Return the [x, y] coordinate for the center point of the cell that contains the specified text.  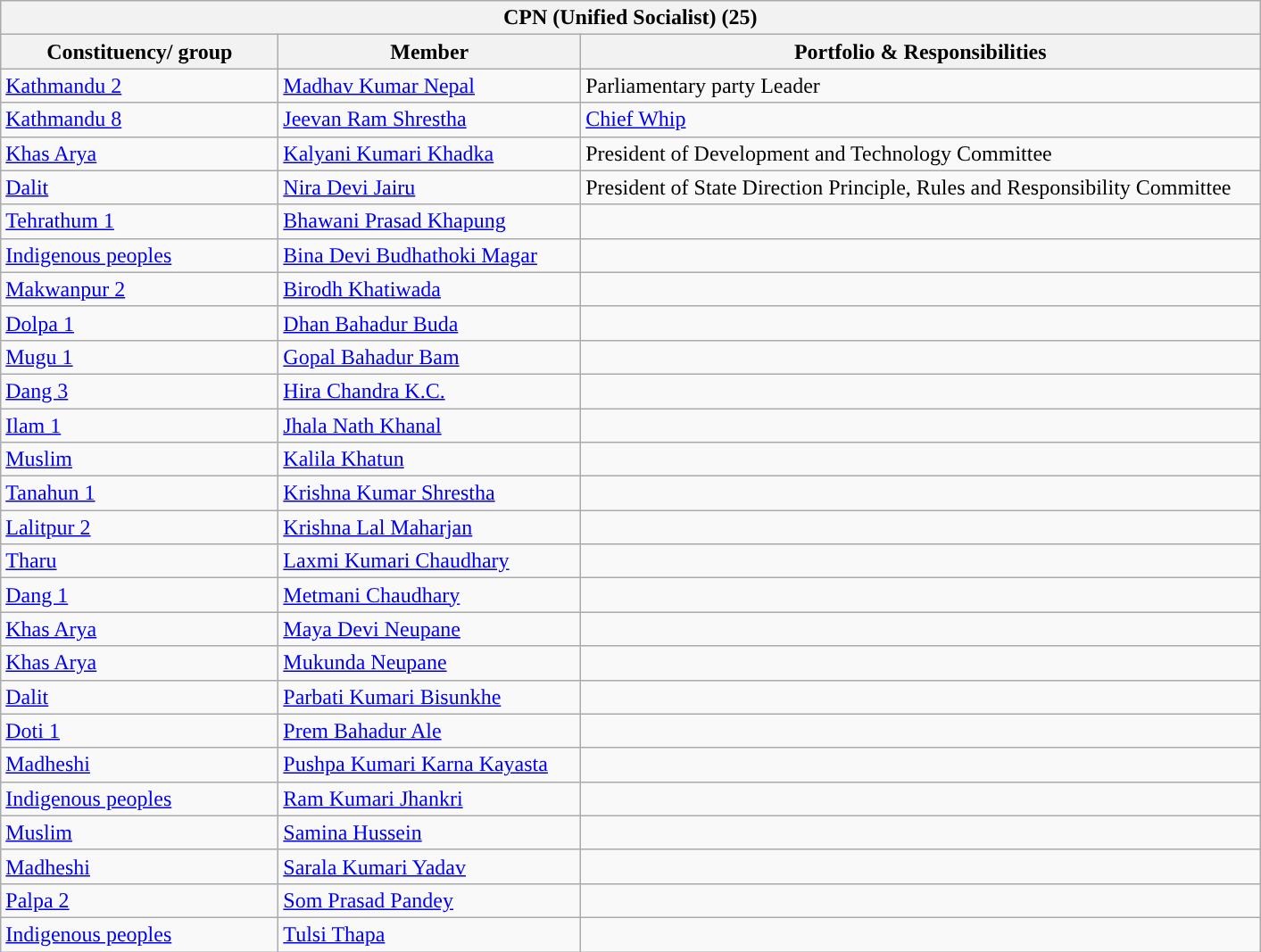
Doti 1 [139, 731]
President of State Direction Principle, Rules and Responsibility Committee [921, 187]
Jeevan Ram Shrestha [430, 120]
Lalitpur 2 [139, 527]
Prem Bahadur Ale [430, 731]
Sarala Kumari Yadav [430, 866]
Laxmi Kumari Chaudhary [430, 561]
Ilam 1 [139, 426]
Krishna Lal Maharjan [430, 527]
Member [430, 52]
Birodh Khatiwada [430, 289]
Kalila Khatun [430, 459]
Mukunda Neupane [430, 663]
Tehrathum 1 [139, 221]
Parbati Kumari Bisunkhe [430, 697]
CPN (Unified Socialist) (25) [630, 18]
Nira Devi Jairu [430, 187]
Chief Whip [921, 120]
Krishna Kumar Shrestha [430, 493]
Parliamentary party Leader [921, 86]
President of Development and Technology Committee [921, 153]
Hira Chandra K.C. [430, 391]
Dolpa 1 [139, 323]
Som Prasad Pandey [430, 900]
Maya Devi Neupane [430, 629]
Dang 1 [139, 595]
Madhav Kumar Nepal [430, 86]
Palpa 2 [139, 900]
Makwanpur 2 [139, 289]
Ram Kumari Jhankri [430, 799]
Dhan Bahadur Buda [430, 323]
Constituency/ group [139, 52]
Kalyani Kumari Khadka [430, 153]
Samina Hussein [430, 832]
Metmani Chaudhary [430, 595]
Bina Devi Budhathoki Magar [430, 255]
Pushpa Kumari Karna Kayasta [430, 765]
Dang 3 [139, 391]
Tulsi Thapa [430, 934]
Kathmandu 2 [139, 86]
Tharu [139, 561]
Portfolio & Responsibilities [921, 52]
Kathmandu 8 [139, 120]
Jhala Nath Khanal [430, 426]
Mugu 1 [139, 357]
Bhawani Prasad Khapung [430, 221]
Gopal Bahadur Bam [430, 357]
Tanahun 1 [139, 493]
